Detect which cell encompasses the target text, then output its (X, Y) center coordinate. 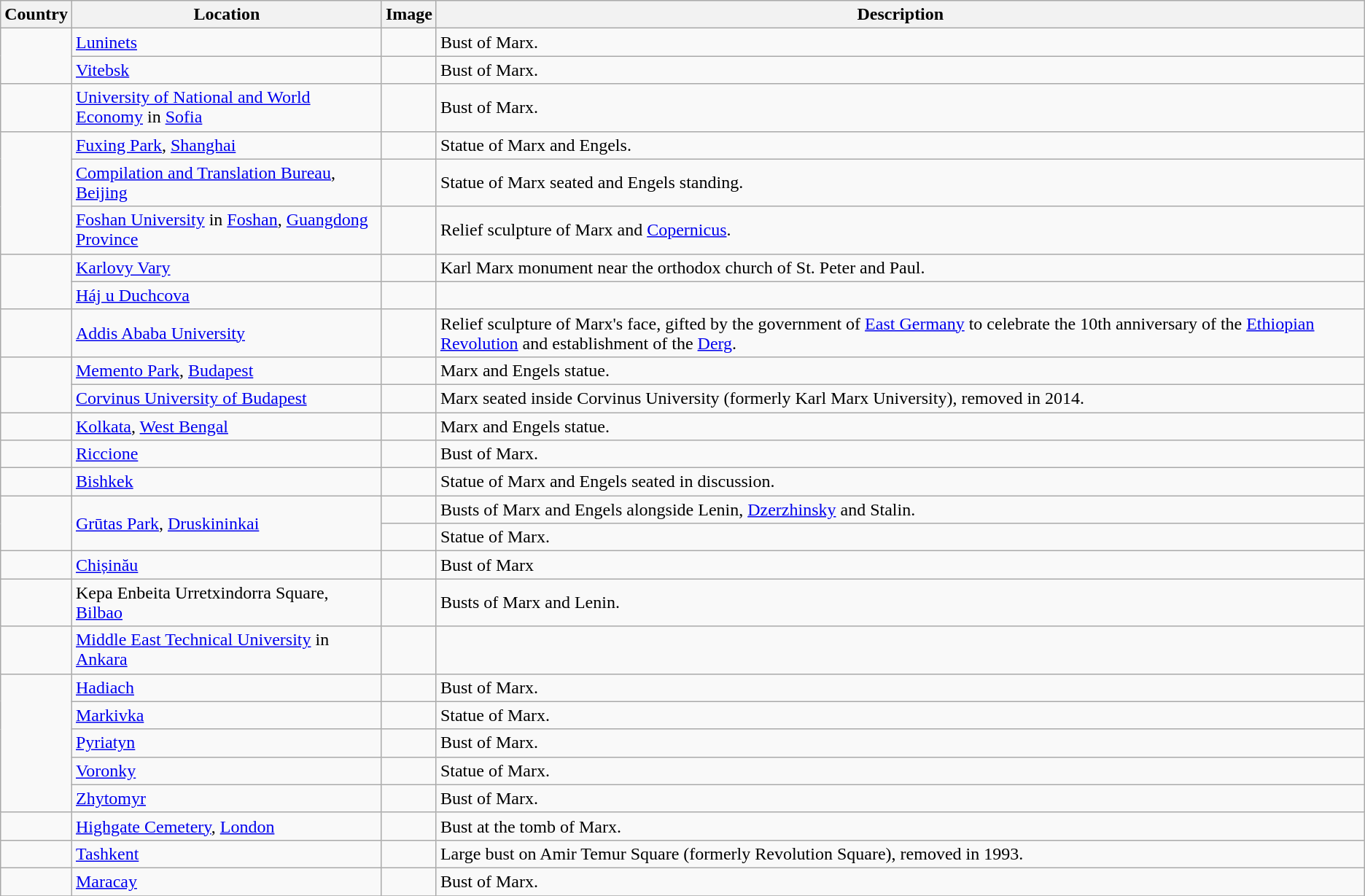
Large bust on Amir Temur Square (formerly Revolution Square), removed in 1993. (900, 854)
Zhytomyr (226, 798)
Háj u Duchcova (226, 295)
Country (36, 15)
Vitebsk (226, 70)
Voronky (226, 771)
Bust at the tomb of Marx. (900, 826)
Chișinău (226, 565)
Statue of Marx and Engels seated in discussion. (900, 482)
Description (900, 15)
Maracay (226, 881)
Middle East Technical University in Ankara (226, 650)
Bishkek (226, 482)
Highgate Cemetery, London (226, 826)
Kepa Enbeita Urretxindorra Square, Bilbao (226, 602)
Busts of Marx and Lenin. (900, 602)
Kolkata, West Bengal (226, 426)
Statue of Marx seated and Engels standing. (900, 182)
Markivka (226, 715)
Marx seated inside Corvinus University (formerly Karl Marx University), removed in 2014. (900, 398)
Statue of Marx and Engels. (900, 145)
Karlovy Vary (226, 268)
Tashkent (226, 854)
Karl Marx monument near the orthodox church of St. Peter and Paul. (900, 268)
Riccione (226, 454)
University of National and World Economy in Sofia (226, 108)
Luninets (226, 42)
Corvinus University of Budapest (226, 398)
Busts of Marx and Engels alongside Lenin, Dzerzhinsky and Stalin. (900, 510)
Image (408, 15)
Addis Ababa University (226, 332)
Bust of Marx (900, 565)
Fuxing Park, Shanghai (226, 145)
Location (226, 15)
Memento Park, Budapest (226, 370)
Compilation and Translation Bureau, Beijing (226, 182)
Relief sculpture of Marx and Copernicus. (900, 230)
Grūtas Park, Druskininkai (226, 523)
Hadiach (226, 687)
Foshan University in Foshan, Guangdong Province (226, 230)
Pyriatyn (226, 743)
